From the cell containing the given text, extract its center point as [X, Y] coordinate. 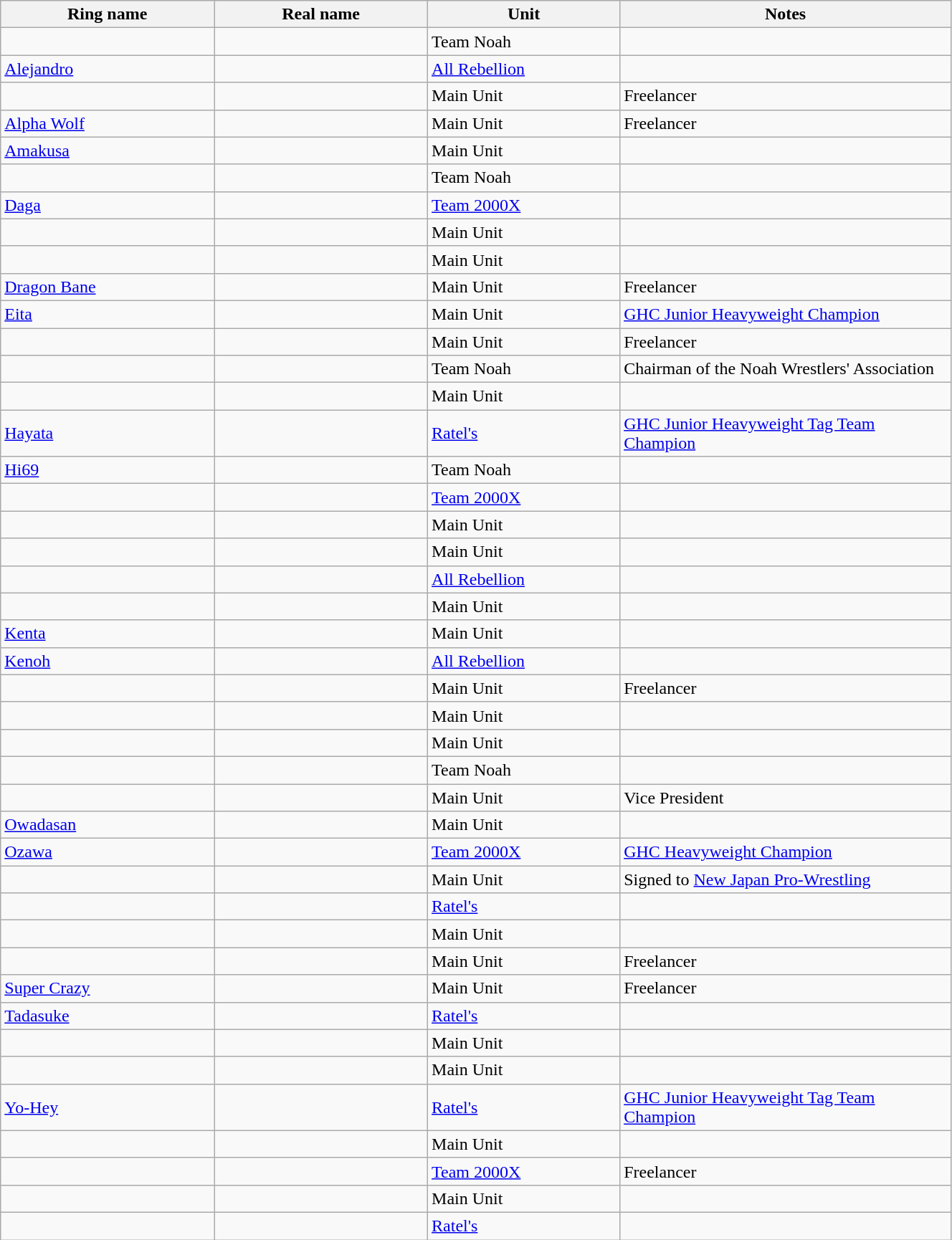
Real name [321, 14]
Daga [108, 205]
GHC Junior Heavyweight Champion [786, 314]
Ozawa [108, 852]
Kenta [108, 634]
Chairman of the Noah Wrestlers' Association [786, 369]
Signed to New Japan Pro-Wrestling [786, 879]
Hayata [108, 433]
Owadasan [108, 825]
Eita [108, 314]
Tadasuke [108, 1016]
Kenoh [108, 661]
Unit [524, 14]
Yo-Hey [108, 1107]
Amakusa [108, 151]
GHC Heavyweight Champion [786, 852]
Dragon Bane [108, 287]
Alejandro [108, 69]
Notes [786, 14]
Vice President [786, 798]
Super Crazy [108, 988]
Ring name [108, 14]
Alpha Wolf [108, 123]
Hi69 [108, 470]
